For the text-containing cell, return its midpoint in [X, Y] coordinate format. 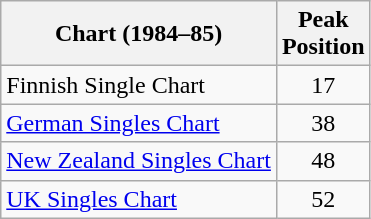
17 [323, 85]
New Zealand Singles Chart [139, 161]
UK Singles Chart [139, 199]
52 [323, 199]
German Singles Chart [139, 123]
Chart (1984–85) [139, 34]
Finnish Single Chart [139, 85]
PeakPosition [323, 34]
38 [323, 123]
48 [323, 161]
